Provide the [x, y] coordinate of the cell's center where the given text is located.  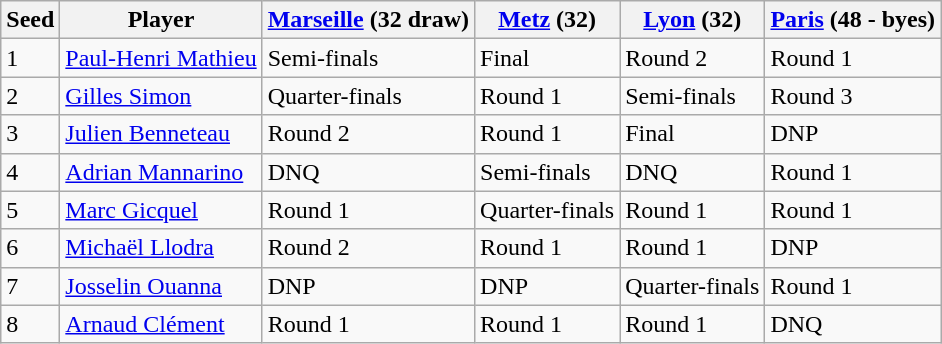
Josselin Ouanna [161, 286]
Marseille (32 draw) [368, 20]
5 [30, 210]
Seed [30, 20]
7 [30, 286]
Marc Gicquel [161, 210]
Arnaud Clément [161, 324]
1 [30, 58]
2 [30, 96]
3 [30, 134]
Gilles Simon [161, 96]
Adrian Mannarino [161, 172]
Round 3 [853, 96]
Player [161, 20]
Lyon (32) [692, 20]
6 [30, 248]
8 [30, 324]
Metz (32) [548, 20]
Paul-Henri Mathieu [161, 58]
4 [30, 172]
Michaël Llodra [161, 248]
Julien Benneteau [161, 134]
Paris (48 - byes) [853, 20]
